Output the (X, Y) coordinate of the center of the cell containing the given text.  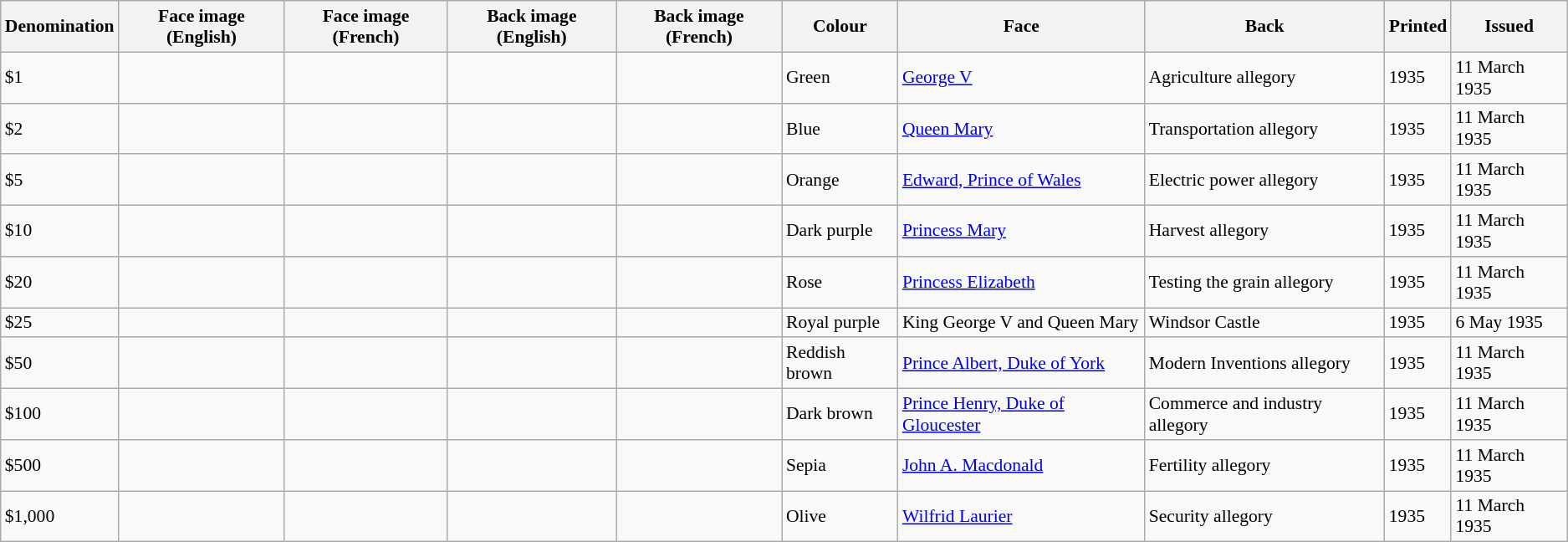
Security allegory (1264, 517)
Princess Mary (1022, 231)
Electric power allegory (1264, 181)
Royal purple (840, 323)
Face image (English) (202, 27)
Denomination (60, 27)
$20 (60, 283)
Face image (French) (366, 27)
Sepia (840, 465)
Fertility allegory (1264, 465)
Queen Mary (1022, 129)
Issued (1509, 27)
$50 (60, 363)
Wilfrid Laurier (1022, 517)
$1 (60, 77)
Reddish brown (840, 363)
Dark brown (840, 415)
Blue (840, 129)
Olive (840, 517)
Dark purple (840, 231)
Modern Inventions allegory (1264, 363)
Face (1022, 27)
$2 (60, 129)
Prince Henry, Duke of Gloucester (1022, 415)
Colour (840, 27)
Orange (840, 181)
Transportation allegory (1264, 129)
Rose (840, 283)
$1,000 (60, 517)
King George V and Queen Mary (1022, 323)
$500 (60, 465)
Printed (1418, 27)
John A. Macdonald (1022, 465)
Agriculture allegory (1264, 77)
Windsor Castle (1264, 323)
Back image (English) (532, 27)
Harvest allegory (1264, 231)
George V (1022, 77)
$25 (60, 323)
Back image (French) (699, 27)
Princess Elizabeth (1022, 283)
Back (1264, 27)
Testing the grain allegory (1264, 283)
$10 (60, 231)
Edward, Prince of Wales (1022, 181)
6 May 1935 (1509, 323)
Commerce and industry allegory (1264, 415)
Green (840, 77)
$5 (60, 181)
$100 (60, 415)
Prince Albert, Duke of York (1022, 363)
